Scan for the cell matching the given text and deliver its (x, y) coordinate at center. 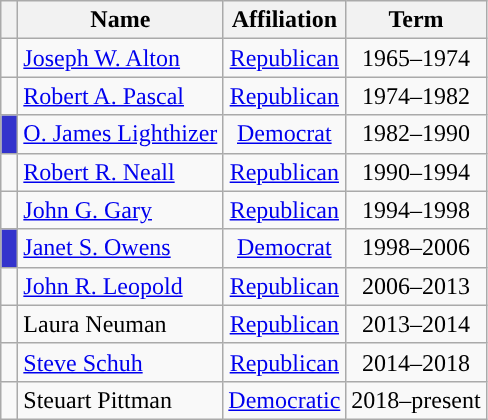
Name (120, 20)
2013–2014 (416, 324)
Janet S. Owens (120, 248)
1982–1990 (416, 134)
2014–2018 (416, 362)
2006–2013 (416, 286)
John G. Gary (120, 210)
Laura Neuman (120, 324)
John R. Leopold (120, 286)
Affiliation (284, 20)
1990–1994 (416, 172)
Robert A. Pascal (120, 96)
1998–2006 (416, 248)
Democratic (284, 400)
Term (416, 20)
1994–1998 (416, 210)
Joseph W. Alton (120, 58)
Steve Schuh (120, 362)
Steuart Pittman (120, 400)
Robert R. Neall (120, 172)
O. James Lighthizer (120, 134)
1974–1982 (416, 96)
2018–present (416, 400)
1965–1974 (416, 58)
